Scan for the cell matching the given text and deliver its [X, Y] coordinate at center. 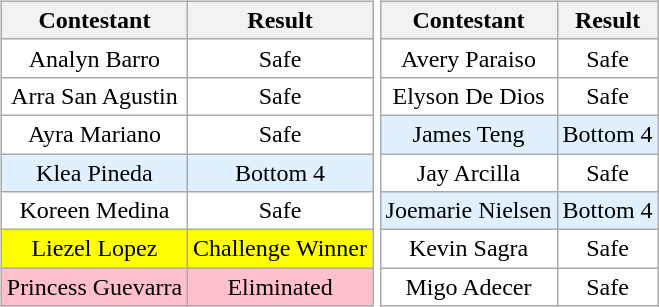
Elyson De Dios [468, 96]
Challenge Winner [280, 249]
Kevin Sagra [468, 249]
Eliminated [280, 287]
Analyn Barro [94, 58]
Klea Pineda [94, 173]
Koreen Medina [94, 211]
Avery Paraiso [468, 58]
Joemarie Nielsen [468, 211]
James Teng [468, 134]
Arra San Agustin [94, 96]
Princess Guevarra [94, 287]
Liezel Lopez [94, 249]
Migo Adecer [468, 287]
Jay Arcilla [468, 173]
Ayra Mariano [94, 134]
